Scan for the cell matching the given text and deliver its (x, y) coordinate at center. 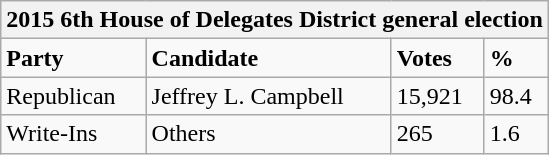
Write-Ins (74, 134)
15,921 (438, 96)
Jeffrey L. Campbell (268, 96)
Votes (438, 58)
265 (438, 134)
Candidate (268, 58)
Republican (74, 96)
Others (268, 134)
98.4 (516, 96)
2015 6th House of Delegates District general election (275, 20)
% (516, 58)
1.6 (516, 134)
Party (74, 58)
